Pinpoint the cell where the given text exists, returning its [X, Y] midpoint coordinate. 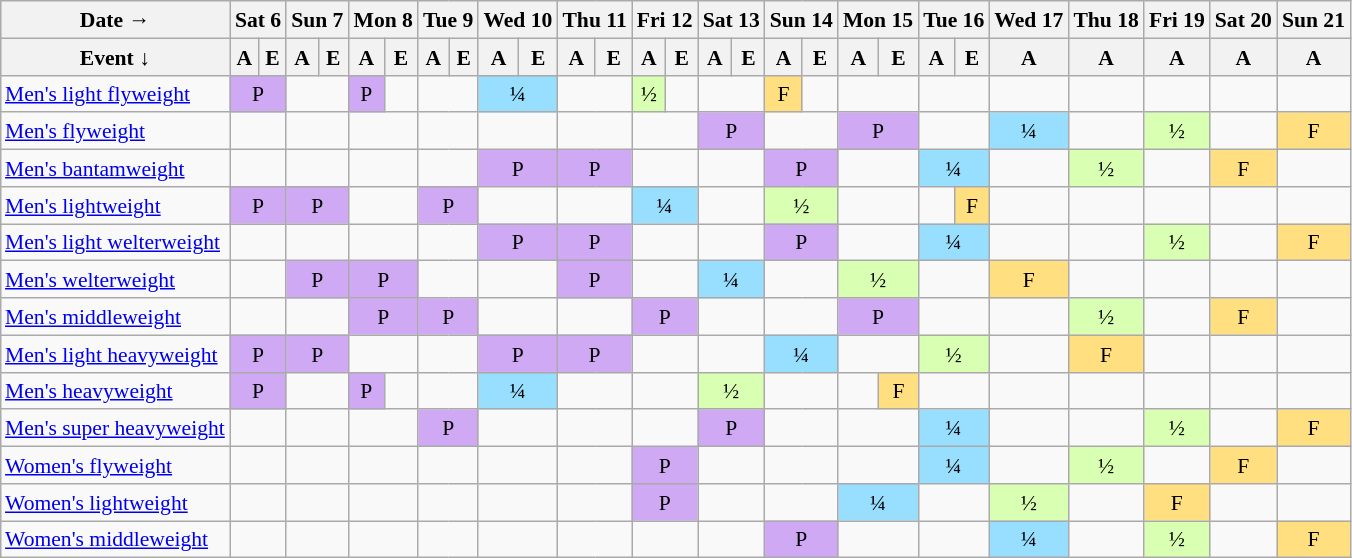
Tue 16 [954, 20]
Sun 21 [1314, 20]
Men's welterweight [115, 280]
Men's light heavyweight [115, 354]
Men's heavyweight [115, 390]
Men's flyweight [115, 130]
Sun 14 [802, 20]
Men's super heavyweight [115, 428]
Tue 9 [448, 20]
Thu 18 [1106, 20]
Women's flyweight [115, 464]
Sat 20 [1244, 20]
Women's middleweight [115, 538]
Men's light flyweight [115, 94]
Thu 11 [594, 20]
Men's middleweight [115, 316]
Wed 17 [1028, 20]
Fri 19 [1177, 20]
Event ↓ [115, 56]
Sat 13 [732, 20]
Fri 12 [665, 20]
Sun 7 [317, 20]
Men's light welterweight [115, 242]
Women's lightweight [115, 502]
Mon 8 [382, 20]
Men's bantamweight [115, 168]
Mon 15 [878, 20]
Men's lightweight [115, 204]
Date → [115, 20]
Sat 6 [258, 20]
Wed 10 [518, 20]
